Search for the cell housing the specified text and yield its [X, Y] center coordinate. 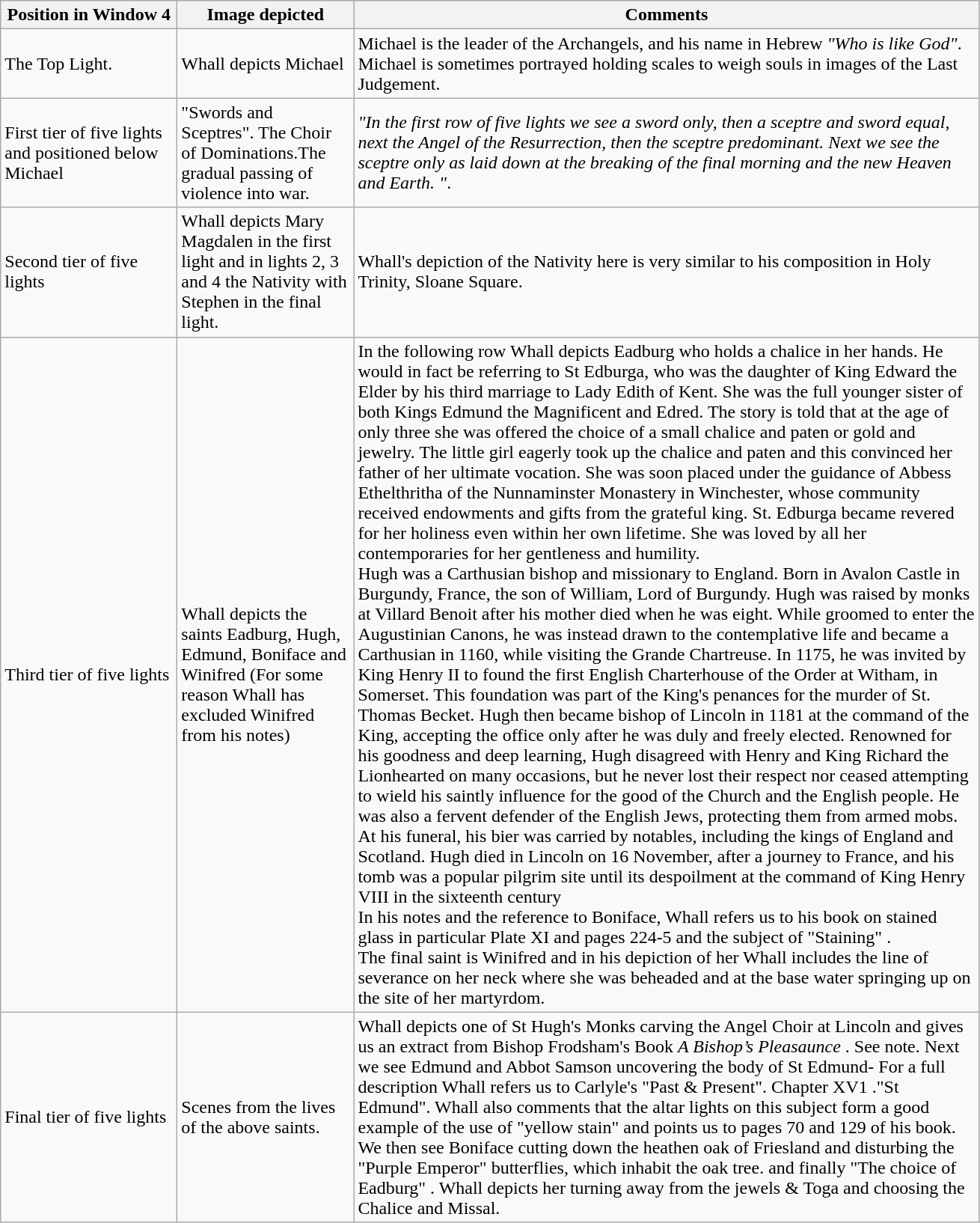
The Top Light. [89, 64]
Comments [667, 15]
Position in Window 4 [89, 15]
Whall's depiction of the Nativity here is very similar to his composition in Holy Trinity, Sloane Square. [667, 272]
First tier of five lights and positioned below Michael [89, 153]
Whall depicts Michael [266, 64]
Image depicted [266, 15]
Whall depicts the saints Eadburg, Hugh, Edmund, Boniface and Winifred (For some reason Whall has excluded Winifred from his notes) [266, 674]
Whall depicts Mary Magdalen in the first light and in lights 2, 3 and 4 the Nativity with Stephen in the final light. [266, 272]
"Swords and Sceptres". The Choir of Dominations.The gradual passing of violence into war. [266, 153]
Final tier of five lights [89, 1117]
Scenes from the lives of the above saints. [266, 1117]
Third tier of five lights [89, 674]
Second tier of five lights [89, 272]
